Locate the cell with the specified text and output its (x, y) center coordinate. 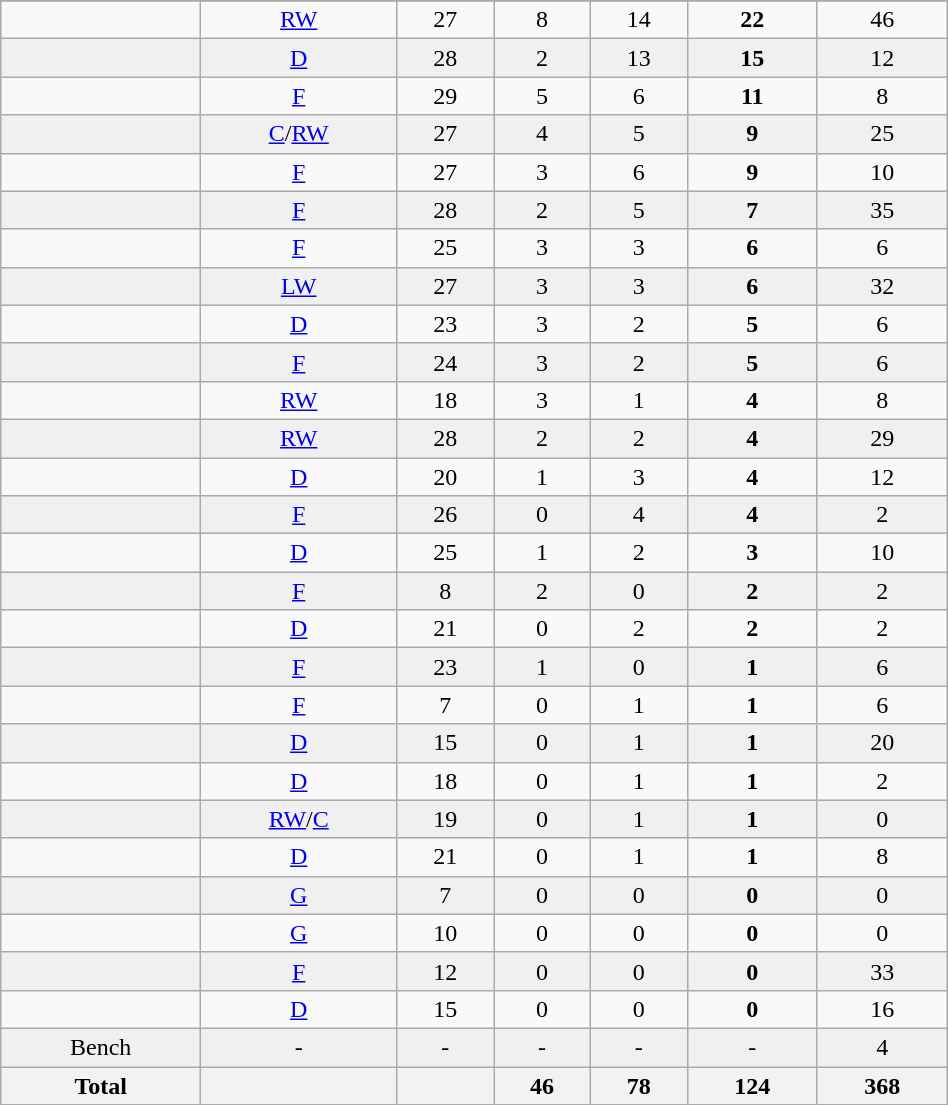
26 (446, 515)
35 (882, 210)
22 (752, 20)
368 (882, 1085)
LW (299, 286)
14 (638, 20)
24 (446, 362)
C/RW (299, 134)
78 (638, 1085)
32 (882, 286)
19 (446, 819)
16 (882, 1009)
33 (882, 971)
Total (101, 1085)
124 (752, 1085)
11 (752, 96)
13 (638, 58)
Bench (101, 1047)
RW/C (299, 819)
